Output the [x, y] coordinate of the center of the cell containing the given text.  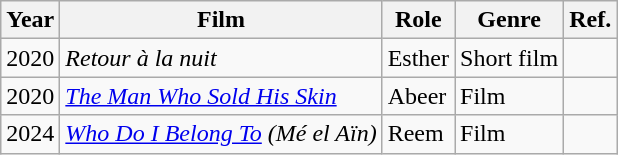
2024 [30, 134]
Abeer [418, 96]
Genre [510, 20]
Reem [418, 134]
Short film [510, 58]
Retour à la nuit [221, 58]
The Man Who Sold His Skin [221, 96]
Ref. [590, 20]
Year [30, 20]
Role [418, 20]
Esther [418, 58]
Who Do I Belong To (Mé el Aïn) [221, 134]
